Extract the (x, y) coordinate from the center of the cell holding the provided text.  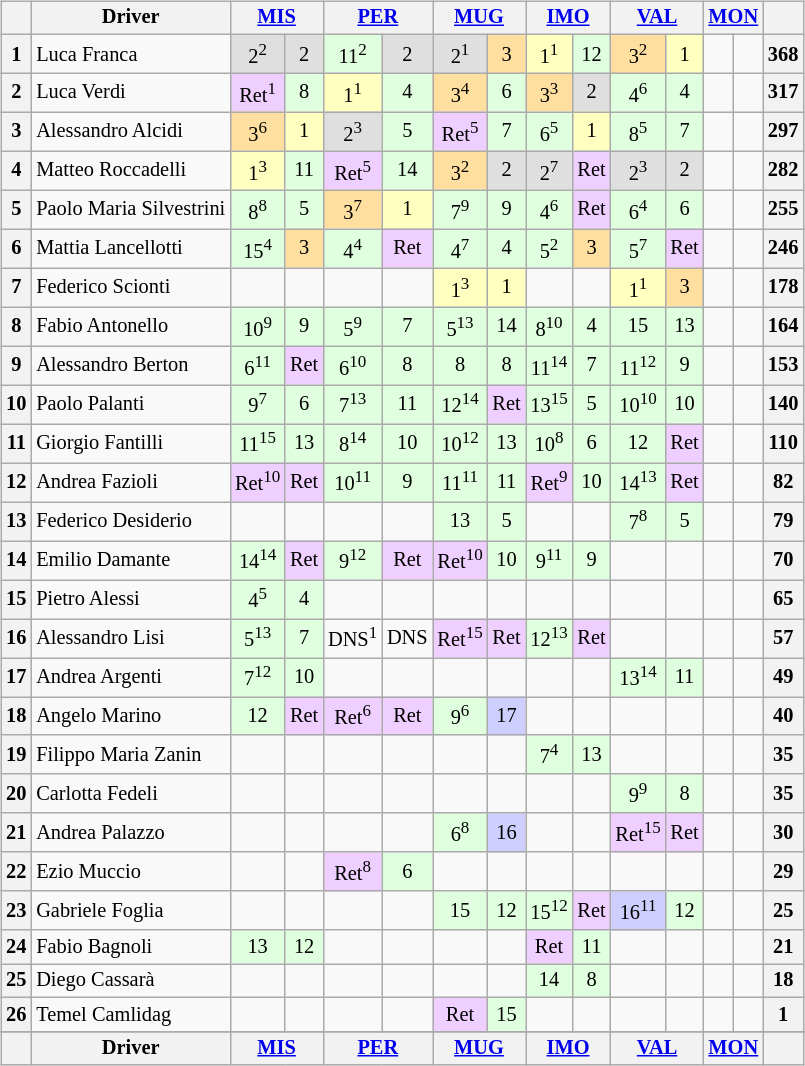
1111 (460, 482)
153 (783, 366)
Emilio Damante (130, 560)
59 (352, 326)
30 (783, 832)
246 (783, 248)
1413 (638, 482)
110 (783, 444)
97 (258, 404)
Federico Desiderio (130, 522)
20 (16, 794)
85 (638, 132)
96 (460, 716)
713 (352, 404)
368 (783, 54)
1213 (550, 638)
297 (783, 132)
1012 (460, 444)
Filippo Maria Zanin (130, 754)
27 (550, 170)
Luca Franca (130, 54)
1314 (638, 678)
45 (258, 600)
34 (460, 92)
282 (783, 170)
Ret1 (258, 92)
Paolo Maria Silvestrini (130, 210)
44 (352, 248)
Andrea Argenti (130, 678)
29 (783, 872)
Andrea Palazzo (130, 832)
108 (550, 444)
88 (258, 210)
74 (550, 754)
68 (460, 832)
49 (783, 678)
Angelo Marino (130, 716)
1010 (638, 404)
Federico Scionti (130, 288)
Gabriele Foglia (130, 910)
DNS1 (352, 638)
DNS (407, 638)
64 (638, 210)
814 (352, 444)
1114 (550, 366)
317 (783, 92)
140 (783, 404)
Ret6 (352, 716)
Pietro Alessi (130, 600)
52 (550, 248)
Alessandro Berton (130, 366)
109 (258, 326)
610 (352, 366)
26 (16, 1015)
1112 (638, 366)
Mattia Lancellotti (130, 248)
178 (783, 288)
1011 (352, 482)
33 (550, 92)
40 (783, 716)
Ezio Muccio (130, 872)
Giorgio Fantilli (130, 444)
Diego Cassarà (130, 981)
70 (783, 560)
1115 (258, 444)
255 (783, 210)
Alessandro Alcidi (130, 132)
Paolo Palanti (130, 404)
810 (550, 326)
82 (783, 482)
912 (352, 560)
47 (460, 248)
19 (16, 754)
Fabio Antonello (130, 326)
Andrea Fazioli (130, 482)
Alessandro Lisi (130, 638)
911 (550, 560)
611 (258, 366)
164 (783, 326)
1414 (258, 560)
Fabio Bagnoli (130, 947)
Matteo Roccadelli (130, 170)
24 (16, 947)
712 (258, 678)
1315 (550, 404)
1611 (638, 910)
112 (352, 54)
Temel Camlidag (130, 1015)
1214 (460, 404)
78 (638, 522)
Luca Verdi (130, 92)
36 (258, 132)
154 (258, 248)
Carlotta Fedeli (130, 794)
Ret9 (550, 482)
1512 (550, 910)
37 (352, 210)
99 (638, 794)
Ret8 (352, 872)
